Determine the [X, Y] coordinate at the center of the cell enclosing the given text.  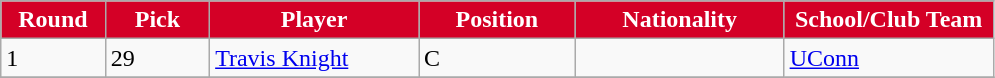
School/Club Team [888, 20]
Player [314, 20]
29 [157, 58]
Pick [157, 20]
C [498, 58]
Round [53, 20]
Travis Knight [314, 58]
Position [498, 20]
Nationality [680, 20]
UConn [888, 58]
1 [53, 58]
